Output the (x, y) coordinate of the center of the cell containing the given text.  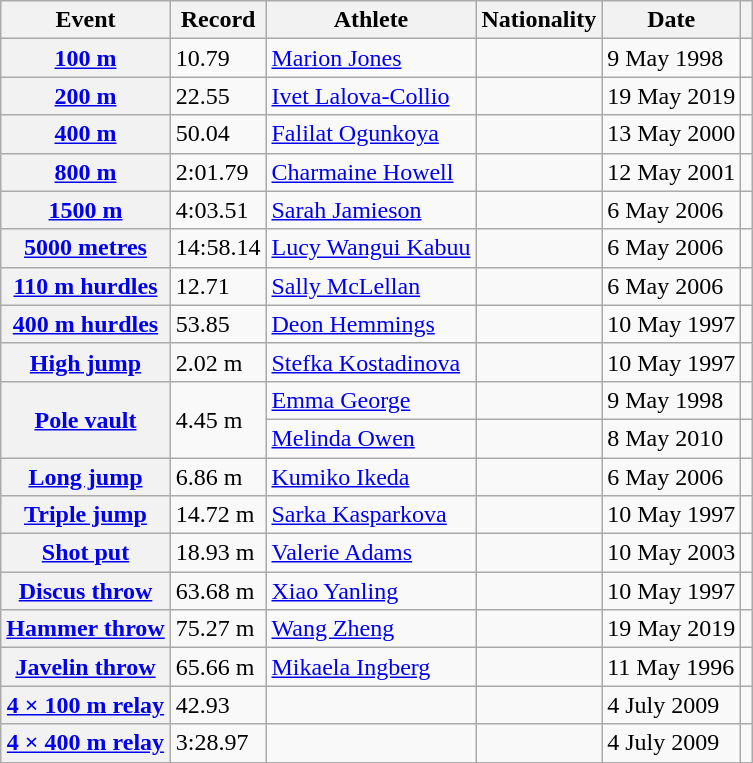
Shot put (86, 553)
2:01.79 (218, 172)
Hammer throw (86, 629)
High jump (86, 362)
63.68 m (218, 591)
12.71 (218, 286)
5000 metres (86, 248)
8 May 2010 (672, 438)
13 May 2000 (672, 134)
4 × 100 m relay (86, 705)
Triple jump (86, 515)
Kumiko Ikeda (371, 477)
Emma George (371, 400)
Marion Jones (371, 58)
110 m hurdles (86, 286)
10 May 2003 (672, 553)
Long jump (86, 477)
14.72 m (218, 515)
Event (86, 20)
1500 m (86, 210)
75.27 m (218, 629)
Sally McLellan (371, 286)
Mikaela Ingberg (371, 667)
Nationality (539, 20)
Athlete (371, 20)
Deon Hemmings (371, 324)
Melinda Owen (371, 438)
12 May 2001 (672, 172)
Lucy Wangui Kabuu (371, 248)
Xiao Yanling (371, 591)
14:58.14 (218, 248)
400 m hurdles (86, 324)
3:28.97 (218, 743)
50.04 (218, 134)
400 m (86, 134)
11 May 1996 (672, 667)
Wang Zheng (371, 629)
Date (672, 20)
Record (218, 20)
Ivet Lalova-Collio (371, 96)
18.93 m (218, 553)
200 m (86, 96)
42.93 (218, 705)
Pole vault (86, 419)
4.45 m (218, 419)
Sarka Kasparkova (371, 515)
800 m (86, 172)
53.85 (218, 324)
4:03.51 (218, 210)
Javelin throw (86, 667)
Stefka Kostadinova (371, 362)
6.86 m (218, 477)
4 × 400 m relay (86, 743)
Valerie Adams (371, 553)
100 m (86, 58)
Falilat Ogunkoya (371, 134)
10.79 (218, 58)
2.02 m (218, 362)
Discus throw (86, 591)
22.55 (218, 96)
65.66 m (218, 667)
Sarah Jamieson (371, 210)
Charmaine Howell (371, 172)
